Detect which cell encompasses the target text, then output its [x, y] center coordinate. 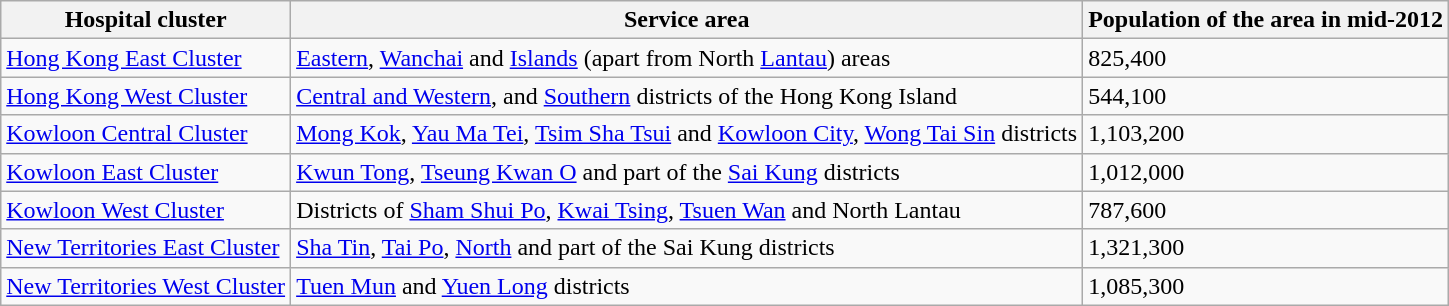
Kowloon West Cluster [146, 210]
1,085,300 [1266, 286]
1,012,000 [1266, 172]
Sha Tin, Tai Po, North and part of the Sai Kung districts [687, 248]
Kowloon Central Cluster [146, 134]
1,103,200 [1266, 134]
Eastern, Wanchai and Islands (apart from North Lantau) areas [687, 58]
Hong Kong East Cluster [146, 58]
544,100 [1266, 96]
1,321,300 [1266, 248]
Population of the area in mid-2012 [1266, 20]
Kowloon East Cluster [146, 172]
Hong Kong West Cluster [146, 96]
Mong Kok, Yau Ma Tei, Tsim Sha Tsui and Kowloon City, Wong Tai Sin districts [687, 134]
Kwun Tong, Tseung Kwan O and part of the Sai Kung districts [687, 172]
New Territories West Cluster [146, 286]
Service area [687, 20]
Tuen Mun and Yuen Long districts [687, 286]
Central and Western, and Southern districts of the Hong Kong Island [687, 96]
825,400 [1266, 58]
787,600 [1266, 210]
New Territories East Cluster [146, 248]
Hospital cluster [146, 20]
Districts of Sham Shui Po, Kwai Tsing, Tsuen Wan and North Lantau [687, 210]
